From the cell containing the given text, extract its center point as (X, Y) coordinate. 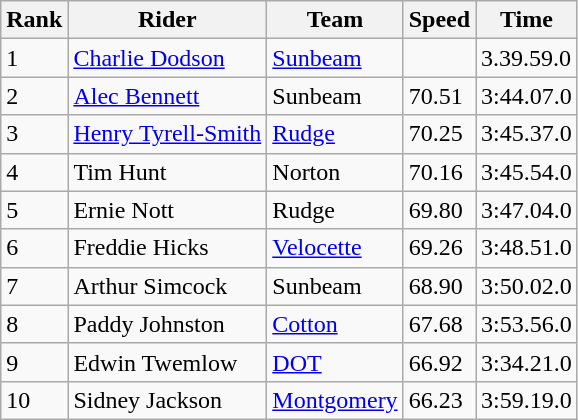
Time (527, 20)
3:47.04.0 (527, 210)
9 (34, 362)
Alec Bennett (168, 96)
7 (34, 286)
3:59.19.0 (527, 400)
3:34.21.0 (527, 362)
Velocette (335, 248)
66.92 (439, 362)
4 (34, 172)
Rank (34, 20)
69.80 (439, 210)
Henry Tyrell-Smith (168, 134)
3:45.37.0 (527, 134)
Charlie Dodson (168, 58)
6 (34, 248)
1 (34, 58)
69.26 (439, 248)
Arthur Simcock (168, 286)
3:45.54.0 (527, 172)
3.39.59.0 (527, 58)
3 (34, 134)
Cotton (335, 324)
8 (34, 324)
67.68 (439, 324)
Rider (168, 20)
68.90 (439, 286)
Paddy Johnston (168, 324)
DOT (335, 362)
Freddie Hicks (168, 248)
Tim Hunt (168, 172)
5 (34, 210)
10 (34, 400)
Edwin Twemlow (168, 362)
3:44.07.0 (527, 96)
70.51 (439, 96)
3:53.56.0 (527, 324)
Ernie Nott (168, 210)
Montgomery (335, 400)
3:50.02.0 (527, 286)
Norton (335, 172)
Sidney Jackson (168, 400)
2 (34, 96)
Speed (439, 20)
70.25 (439, 134)
66.23 (439, 400)
3:48.51.0 (527, 248)
Team (335, 20)
70.16 (439, 172)
